Return (x, y) of the center of cell containing provided text 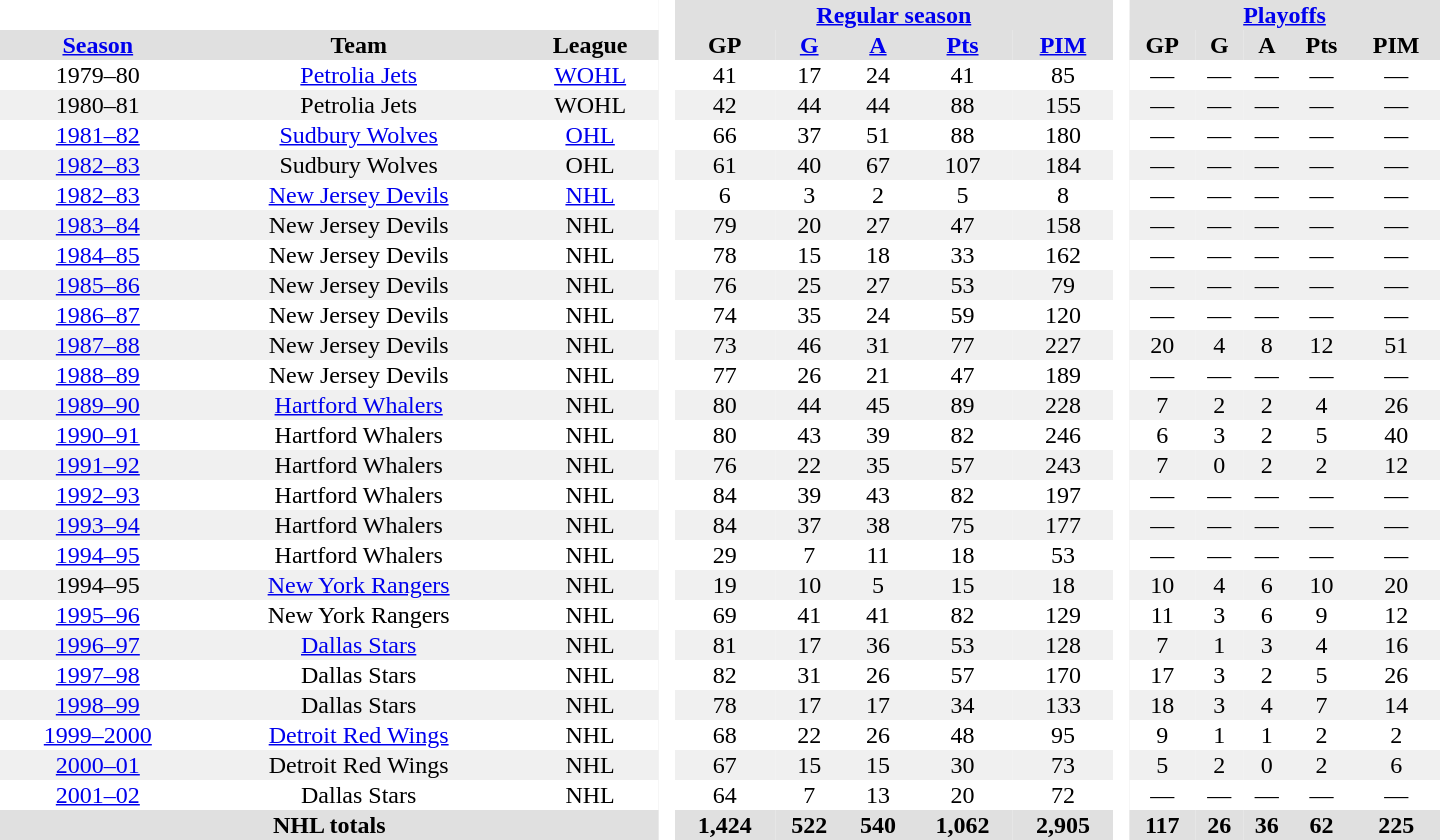
68 (724, 735)
1993–94 (98, 525)
540 (878, 825)
1999–2000 (98, 735)
117 (1162, 825)
2001–02 (98, 795)
48 (962, 735)
13 (878, 795)
1983–84 (98, 225)
89 (962, 405)
1992–93 (98, 495)
21 (878, 375)
Team (359, 45)
1985–86 (98, 285)
25 (810, 285)
19 (724, 585)
64 (724, 795)
2000–01 (98, 765)
158 (1063, 225)
1984–85 (98, 255)
228 (1063, 405)
246 (1063, 435)
170 (1063, 675)
59 (962, 315)
225 (1396, 825)
227 (1063, 345)
42 (724, 105)
14 (1396, 705)
120 (1063, 315)
243 (1063, 465)
16 (1396, 645)
1,062 (962, 825)
69 (724, 615)
1998–99 (98, 705)
1997–98 (98, 675)
NHL totals (330, 825)
38 (878, 525)
72 (1063, 795)
1995–96 (98, 615)
45 (878, 405)
30 (962, 765)
1987–88 (98, 345)
61 (724, 165)
197 (1063, 495)
74 (724, 315)
128 (1063, 645)
1989–90 (98, 405)
1990–91 (98, 435)
34 (962, 705)
180 (1063, 135)
177 (1063, 525)
95 (1063, 735)
League (590, 45)
129 (1063, 615)
1981–82 (98, 135)
184 (1063, 165)
133 (1063, 705)
Regular season (894, 15)
189 (1063, 375)
1991–92 (98, 465)
Season (98, 45)
1988–89 (98, 375)
1986–87 (98, 315)
2,905 (1063, 825)
1980–81 (98, 105)
29 (724, 555)
81 (724, 645)
522 (810, 825)
66 (724, 135)
155 (1063, 105)
33 (962, 255)
62 (1322, 825)
46 (810, 345)
162 (1063, 255)
1979–80 (98, 75)
107 (962, 165)
85 (1063, 75)
Playoffs (1284, 15)
75 (962, 525)
1996–97 (98, 645)
1,424 (724, 825)
